From the cell containing the given text, extract its center point as (X, Y) coordinate. 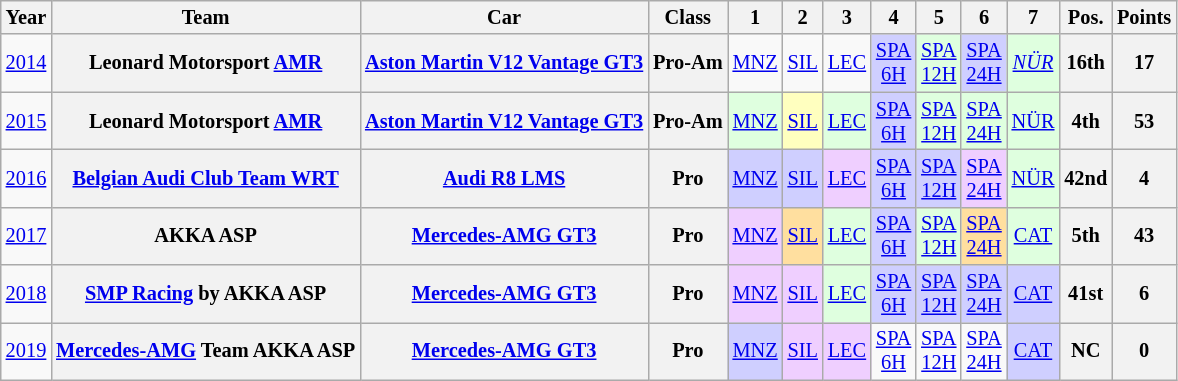
Pos. (1086, 17)
2018 (26, 294)
SMP Racing by AKKA ASP (206, 294)
42nd (1086, 178)
43 (1144, 236)
Year (26, 17)
2015 (26, 121)
Mercedes-AMG Team AKKA ASP (206, 351)
3 (847, 17)
AKKA ASP (206, 236)
Belgian Audi Club Team WRT (206, 178)
4th (1086, 121)
2 (803, 17)
53 (1144, 121)
2019 (26, 351)
Class (688, 17)
0 (1144, 351)
17 (1144, 63)
5th (1086, 236)
16th (1086, 63)
2016 (26, 178)
Car (504, 17)
41st (1086, 294)
1 (756, 17)
7 (1034, 17)
5 (938, 17)
Team (206, 17)
Audi R8 LMS (504, 178)
Points (1144, 17)
2017 (26, 236)
2014 (26, 63)
NC (1086, 351)
